Return [X, Y] of the center of cell containing provided text 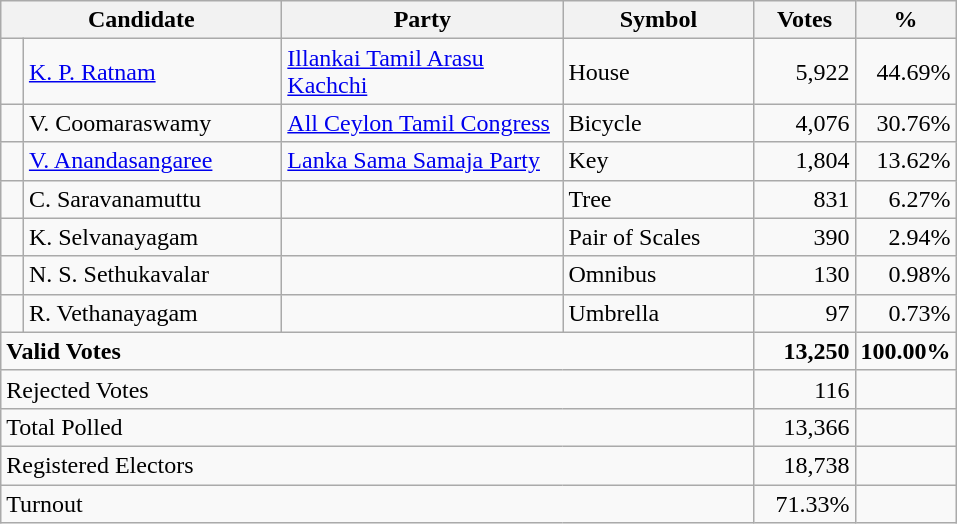
R. Vethanayagam [152, 313]
Symbol [658, 20]
0.73% [906, 313]
Turnout [378, 503]
Lanka Sama Samaja Party [422, 161]
130 [804, 275]
Votes [804, 20]
100.00% [906, 351]
13,250 [804, 351]
All Ceylon Tamil Congress [422, 123]
K. P. Ratnam [152, 72]
2.94% [906, 237]
6.27% [906, 199]
House [658, 72]
44.69% [906, 72]
18,738 [804, 465]
390 [804, 237]
Bicycle [658, 123]
Total Polled [378, 427]
% [906, 20]
V. Anandasangaree [152, 161]
Umbrella [658, 313]
Candidate [142, 20]
Pair of Scales [658, 237]
831 [804, 199]
C. Saravanamuttu [152, 199]
13,366 [804, 427]
Registered Electors [378, 465]
V. Coomaraswamy [152, 123]
97 [804, 313]
Omnibus [658, 275]
Party [422, 20]
5,922 [804, 72]
Rejected Votes [378, 389]
71.33% [804, 503]
116 [804, 389]
13.62% [906, 161]
1,804 [804, 161]
Tree [658, 199]
K. Selvanayagam [152, 237]
N. S. Sethukavalar [152, 275]
4,076 [804, 123]
30.76% [906, 123]
Key [658, 161]
0.98% [906, 275]
Illankai Tamil Arasu Kachchi [422, 72]
Valid Votes [378, 351]
